Scan for the cell matching the given text and deliver its (X, Y) coordinate at center. 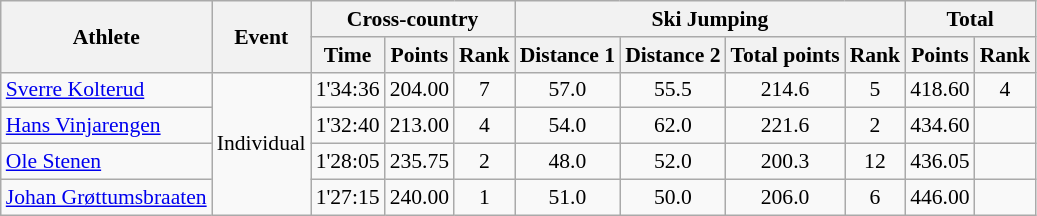
1'27:15 (348, 197)
240.00 (420, 197)
204.00 (420, 90)
7 (484, 90)
434.60 (940, 126)
200.3 (786, 162)
55.5 (672, 90)
52.0 (672, 162)
12 (876, 162)
48.0 (568, 162)
Athlete (106, 36)
235.75 (420, 162)
206.0 (786, 197)
Distance 2 (672, 55)
Johan Grøttumsbraaten (106, 197)
51.0 (568, 197)
446.00 (940, 197)
Individual (262, 143)
Ole Stenen (106, 162)
Total points (786, 55)
1'32:40 (348, 126)
62.0 (672, 126)
1'34:36 (348, 90)
54.0 (568, 126)
6 (876, 197)
213.00 (420, 126)
Hans Vinjarengen (106, 126)
50.0 (672, 197)
Cross-country (413, 19)
Total (970, 19)
418.60 (940, 90)
1 (484, 197)
5 (876, 90)
214.6 (786, 90)
Event (262, 36)
57.0 (568, 90)
1'28:05 (348, 162)
Sverre Kolterud (106, 90)
Time (348, 55)
221.6 (786, 126)
Distance 1 (568, 55)
Ski Jumping (710, 19)
436.05 (940, 162)
